For the text-containing cell, return its midpoint in (x, y) coordinate format. 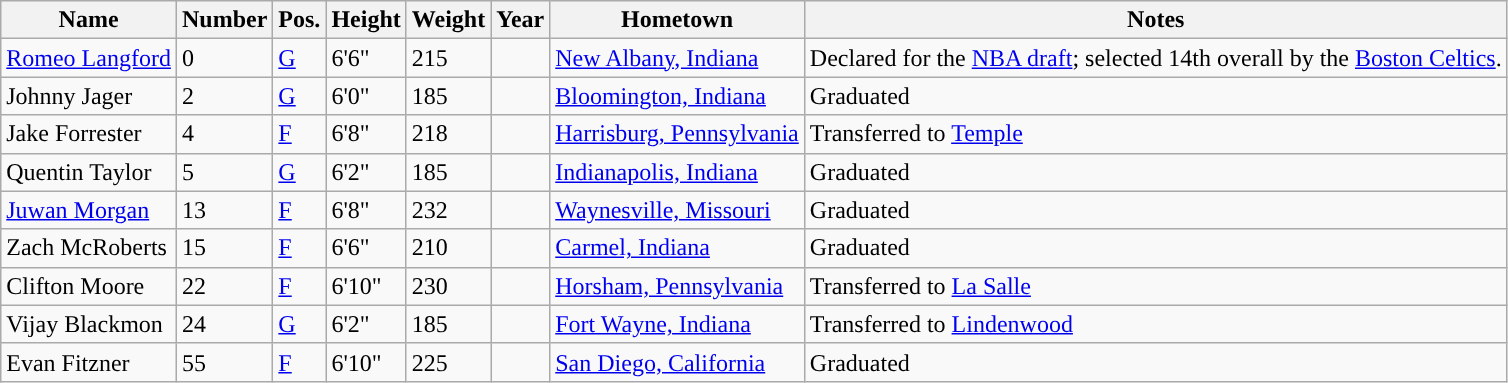
Evan Fitzner (89, 362)
215 (448, 58)
210 (448, 248)
Weight (448, 20)
Horsham, Pennsylvania (678, 286)
Clifton Moore (89, 286)
Transferred to Lindenwood (1156, 324)
22 (224, 286)
Juwan Morgan (89, 210)
Waynesville, Missouri (678, 210)
Pos. (300, 20)
Harrisburg, Pennsylvania (678, 134)
5 (224, 172)
Transferred to Temple (1156, 134)
Transferred to La Salle (1156, 286)
225 (448, 362)
Hometown (678, 20)
Zach McRoberts (89, 248)
2 (224, 96)
Number (224, 20)
4 (224, 134)
Romeo Langford (89, 58)
24 (224, 324)
15 (224, 248)
Jake Forrester (89, 134)
Notes (1156, 20)
218 (448, 134)
232 (448, 210)
Declared for the NBA draft; selected 14th overall by the Boston Celtics. (1156, 58)
Carmel, Indiana (678, 248)
Indianapolis, Indiana (678, 172)
San Diego, California (678, 362)
55 (224, 362)
Quentin Taylor (89, 172)
Name (89, 20)
Year (520, 20)
Fort Wayne, Indiana (678, 324)
New Albany, Indiana (678, 58)
Height (366, 20)
13 (224, 210)
Vijay Blackmon (89, 324)
Bloomington, Indiana (678, 96)
0 (224, 58)
6'0" (366, 96)
230 (448, 286)
Johnny Jager (89, 96)
